Return [X, Y] of the center of cell containing provided text 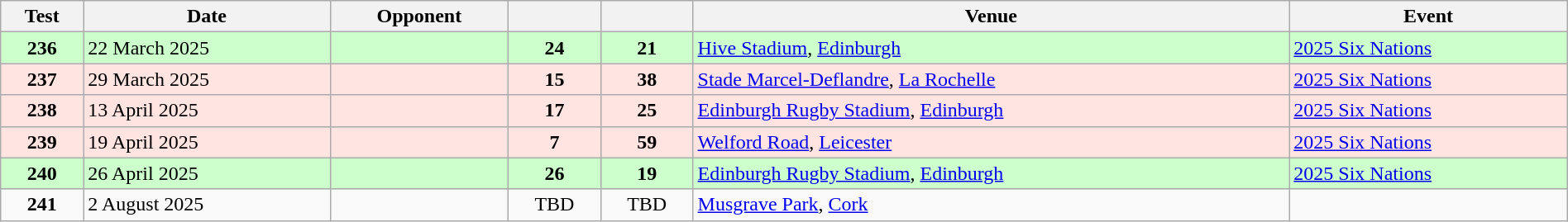
Opponent [418, 17]
237 [42, 79]
38 [647, 79]
19 [647, 173]
59 [647, 142]
26 April 2025 [207, 173]
Date [207, 17]
240 [42, 173]
21 [647, 48]
Stade Marcel-Deflandre, La Rochelle [991, 79]
2 August 2025 [207, 205]
29 March 2025 [207, 79]
238 [42, 111]
Venue [991, 17]
241 [42, 205]
19 April 2025 [207, 142]
Event [1428, 17]
25 [647, 111]
Test [42, 17]
7 [555, 142]
24 [555, 48]
17 [555, 111]
Hive Stadium, Edinburgh [991, 48]
13 April 2025 [207, 111]
22 March 2025 [207, 48]
236 [42, 48]
Welford Road, Leicester [991, 142]
26 [555, 173]
Musgrave Park, Cork [991, 205]
15 [555, 79]
239 [42, 142]
